Pinpoint the cell where the given text exists, returning its (X, Y) midpoint coordinate. 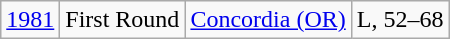
1981 (30, 20)
Concordia (OR) (268, 20)
L, 52–68 (400, 20)
First Round (122, 20)
